Return the (X, Y) coordinate for the center point of the cell that contains the specified text.  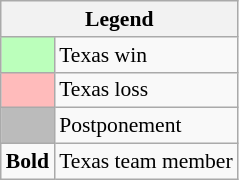
Texas loss (146, 90)
Texas win (146, 55)
Texas team member (146, 162)
Bold (28, 162)
Legend (120, 19)
Postponement (146, 126)
